Detect which cell encompasses the target text, then output its (X, Y) center coordinate. 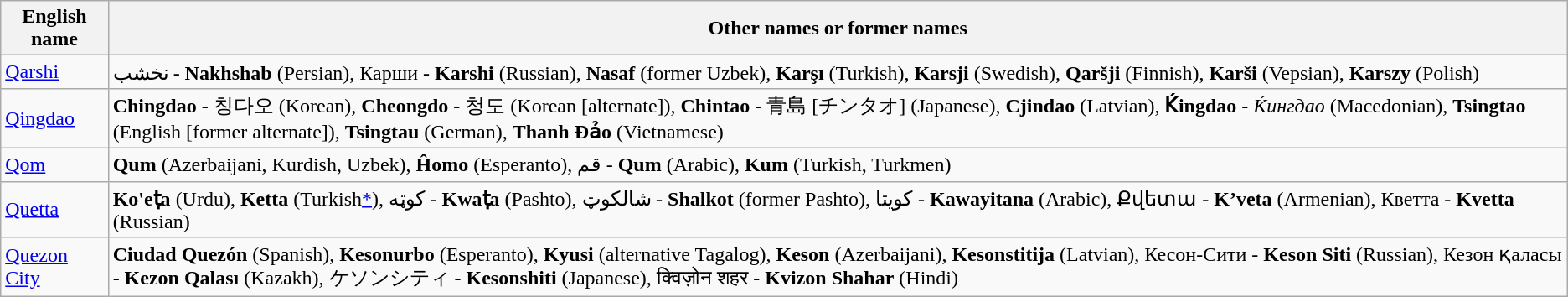
Quetta (54, 210)
Other names or former names (838, 29)
Quezon City (54, 267)
Qum (Azerbaijani, Kurdish, Uzbek), Ĥomo (Esperanto), قم - Qum (Arabic), Kum (Turkish, Turkmen) (838, 164)
English name (54, 29)
Qom (54, 164)
Qarshi (54, 72)
Qingdao (54, 117)
